Pinpoint the cell where the given text exists, returning its (X, Y) midpoint coordinate. 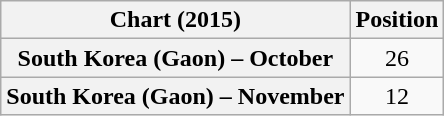
South Korea (Gaon) – October (176, 58)
Position (397, 20)
Chart (2015) (176, 20)
12 (397, 96)
South Korea (Gaon) – November (176, 96)
26 (397, 58)
